Extract the [X, Y] coordinate from the center of the cell holding the provided text.  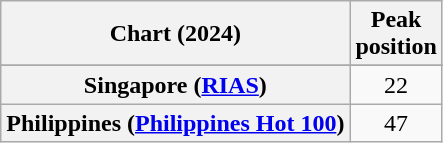
Philippines (Philippines Hot 100) [176, 123]
22 [396, 85]
Peakposition [396, 34]
Singapore (RIAS) [176, 85]
Chart (2024) [176, 34]
47 [396, 123]
